Determine the [x, y] coordinate at the center of the cell enclosing the given text.  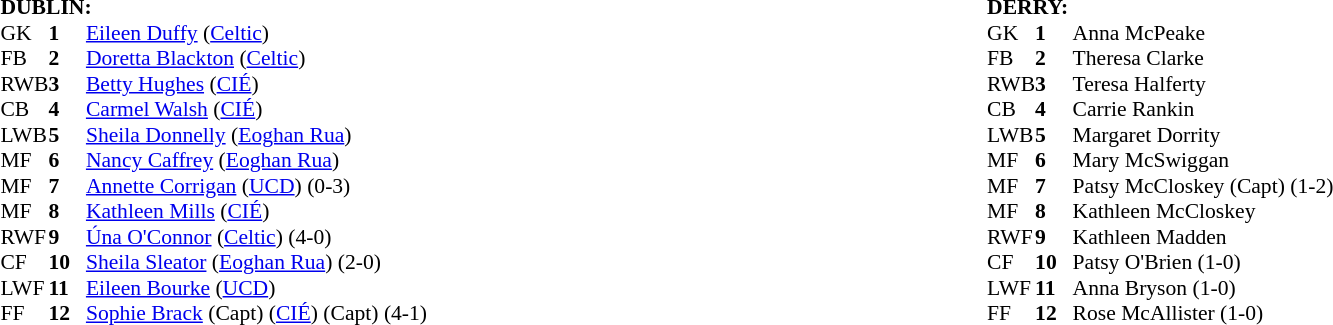
Betty Hughes (CIÉ) [256, 84]
Sheila Donnelly (Eoghan Rua) [256, 135]
Sheila Sleator (Eoghan Rua) (2-0) [256, 263]
Nancy Caffrey (Eoghan Rua) [256, 161]
Eileen Duffy (Celtic) [256, 33]
Annette Corrigan (UCD) (0-3) [256, 186]
Úna O'Connor (Celtic) (4-0) [256, 237]
Kathleen Mills (CIÉ) [256, 211]
Carmel Walsh (CIÉ) [256, 109]
Eileen Bourke (UCD) [256, 288]
Doretta Blackton (Celtic) [256, 59]
